Pinpoint the cell where the given text exists, returning its [X, Y] midpoint coordinate. 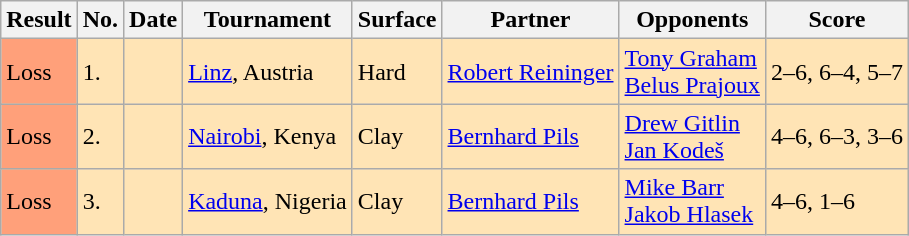
1. [100, 72]
Surface [397, 20]
Tournament [268, 20]
Date [154, 20]
Robert Reininger [530, 72]
No. [100, 20]
2–6, 6–4, 5–7 [836, 72]
Hard [397, 72]
4–6, 6–3, 3–6 [836, 136]
Partner [530, 20]
4–6, 1–6 [836, 202]
Score [836, 20]
Opponents [692, 20]
Tony Graham Belus Prajoux [692, 72]
3. [100, 202]
Linz, Austria [268, 72]
2. [100, 136]
Result [39, 20]
Mike Barr Jakob Hlasek [692, 202]
Drew Gitlin Jan Kodeš [692, 136]
Nairobi, Kenya [268, 136]
Kaduna, Nigeria [268, 202]
